Provide the [X, Y] coordinate of the cell's center where the given text is located.  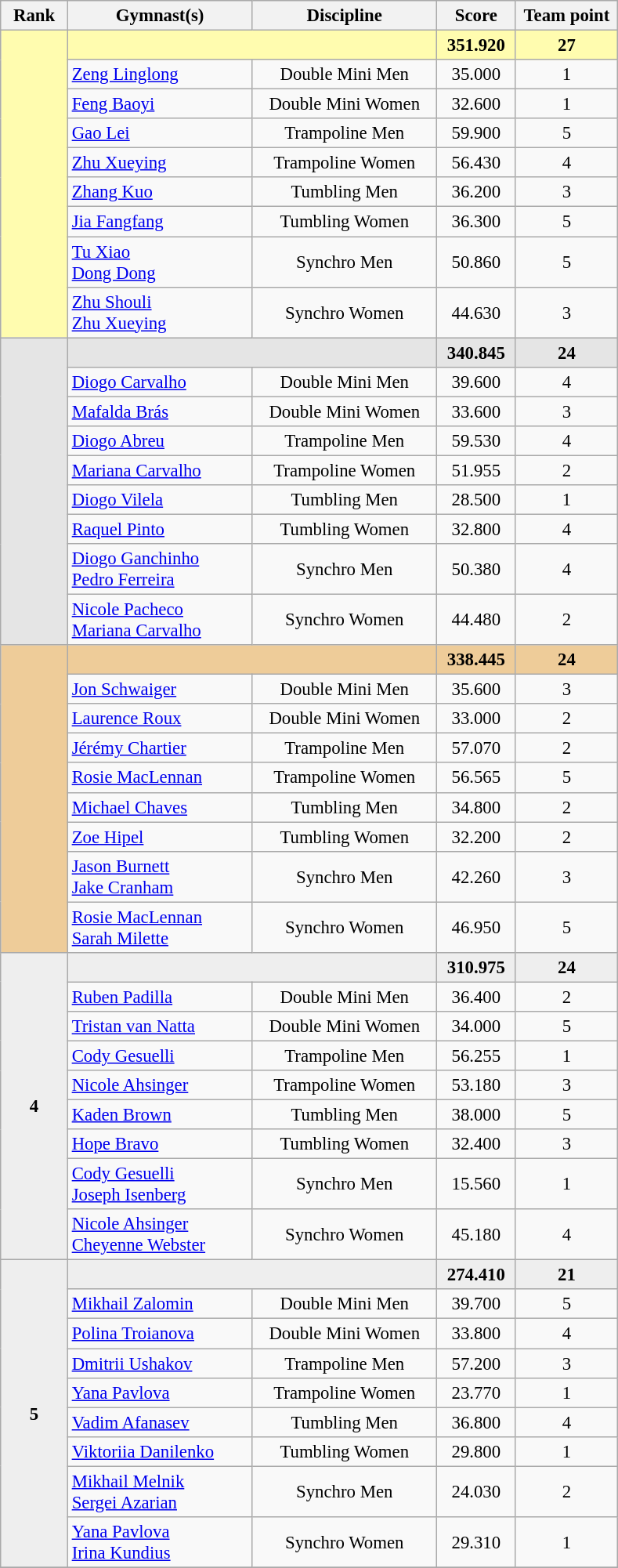
50.860 [476, 262]
Zoe Hipel [160, 837]
24.030 [476, 1492]
Feng Baoyi [160, 104]
Tu Xiao Dong Dong [160, 262]
Michael Chaves [160, 807]
274.410 [476, 1275]
Mariana Carvalho [160, 470]
Jason Burnett Jake Cranham [160, 876]
57.200 [476, 1363]
310.975 [476, 968]
35.600 [476, 690]
Nicole Ahsinger [160, 1085]
34.000 [476, 1027]
36.800 [476, 1422]
351.920 [476, 45]
Rank [34, 16]
Score [476, 16]
Kaden Brown [160, 1115]
15.560 [476, 1185]
Gao Lei [160, 133]
Jia Fangfang [160, 222]
Yana Pavlova Irina Kundius [160, 1542]
Zeng Linglong [160, 74]
Team point [567, 16]
34.800 [476, 807]
Polina Troianova [160, 1334]
29.310 [476, 1542]
Zhu Shouli Zhu Xueying [160, 312]
Viktoriia Danilenko [160, 1451]
Rosie MacLennan Sarah Milette [160, 928]
29.800 [476, 1451]
Mikhail Melnik Sergei Azarian [160, 1492]
Mikhail Zalomin [160, 1305]
Nicole Ahsinger Cheyenne Webster [160, 1235]
Dmitrii Ushakov [160, 1363]
Cody Gesuelli [160, 1056]
59.900 [476, 133]
338.445 [476, 660]
Zhang Kuo [160, 192]
Tristan van Natta [160, 1027]
36.200 [476, 192]
21 [567, 1275]
36.300 [476, 222]
27 [567, 45]
Jérémy Chartier [160, 748]
Diogo Carvalho [160, 382]
Laurence Roux [160, 719]
53.180 [476, 1085]
59.530 [476, 441]
Discipline [345, 16]
32.400 [476, 1144]
Cody Gesuelli Joseph Isenberg [160, 1185]
33.600 [476, 411]
45.180 [476, 1235]
33.000 [476, 719]
42.260 [476, 876]
56.255 [476, 1056]
39.600 [476, 382]
32.800 [476, 529]
Raquel Pinto [160, 529]
32.200 [476, 837]
38.000 [476, 1115]
Nicole Pacheco Mariana Carvalho [160, 621]
32.600 [476, 104]
35.000 [476, 74]
56.430 [476, 163]
46.950 [476, 928]
Diogo Ganchinho Pedro Ferreira [160, 569]
51.955 [476, 470]
36.400 [476, 997]
56.565 [476, 778]
33.800 [476, 1334]
57.070 [476, 748]
50.380 [476, 569]
28.500 [476, 500]
44.630 [476, 312]
39.700 [476, 1305]
Zhu Xueying [160, 163]
Vadim Afanasev [160, 1422]
Diogo Abreu [160, 441]
Hope Bravo [160, 1144]
Gymnast(s) [160, 16]
Diogo Vilela [160, 500]
Rosie MacLennan [160, 778]
44.480 [476, 621]
Mafalda Brás [160, 411]
Ruben Padilla [160, 997]
Jon Schwaiger [160, 690]
Yana Pavlova [160, 1392]
340.845 [476, 353]
23.770 [476, 1392]
